Provide the (x, y) coordinate of the cell's center where the given text is located.  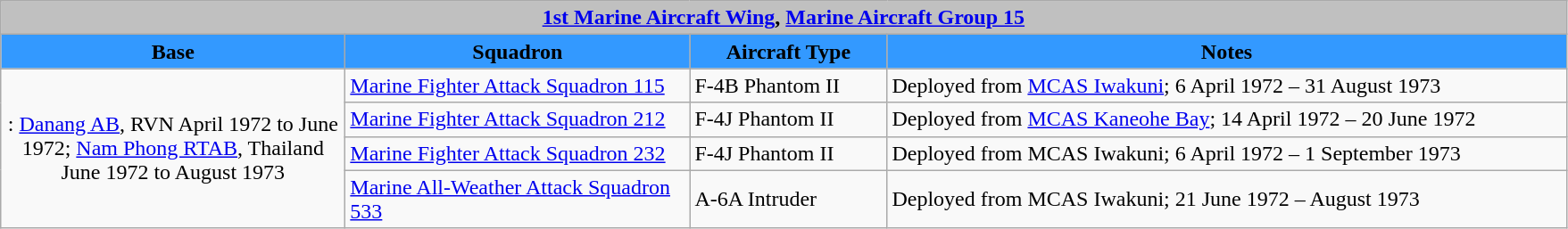
F-4B Phantom II (789, 86)
Aircraft Type (789, 52)
A-6A Intruder (789, 200)
: Danang AB, RVN April 1972 to June 1972; Nam Phong RTAB, Thailand June 1972 to August 1973 (173, 148)
Deployed from MCAS Iwakuni; 21 June 1972 – August 1973 (1226, 200)
Deployed from MCAS Kaneohe Bay; 14 April 1972 – 20 June 1972 (1226, 119)
Marine Fighter Attack Squadron 212 (518, 119)
Marine Fighter Attack Squadron 115 (518, 86)
Squadron (518, 52)
1st Marine Aircraft Wing, Marine Aircraft Group 15 (784, 18)
Deployed from MCAS Iwakuni; 6 April 1972 – 1 September 1973 (1226, 153)
Notes (1226, 52)
Base (173, 52)
Marine Fighter Attack Squadron 232 (518, 153)
Marine All-Weather Attack Squadron 533 (518, 200)
Deployed from MCAS Iwakuni; 6 April 1972 – 31 August 1973 (1226, 86)
